Determine the (X, Y) coordinate at the center of the cell enclosing the given text.  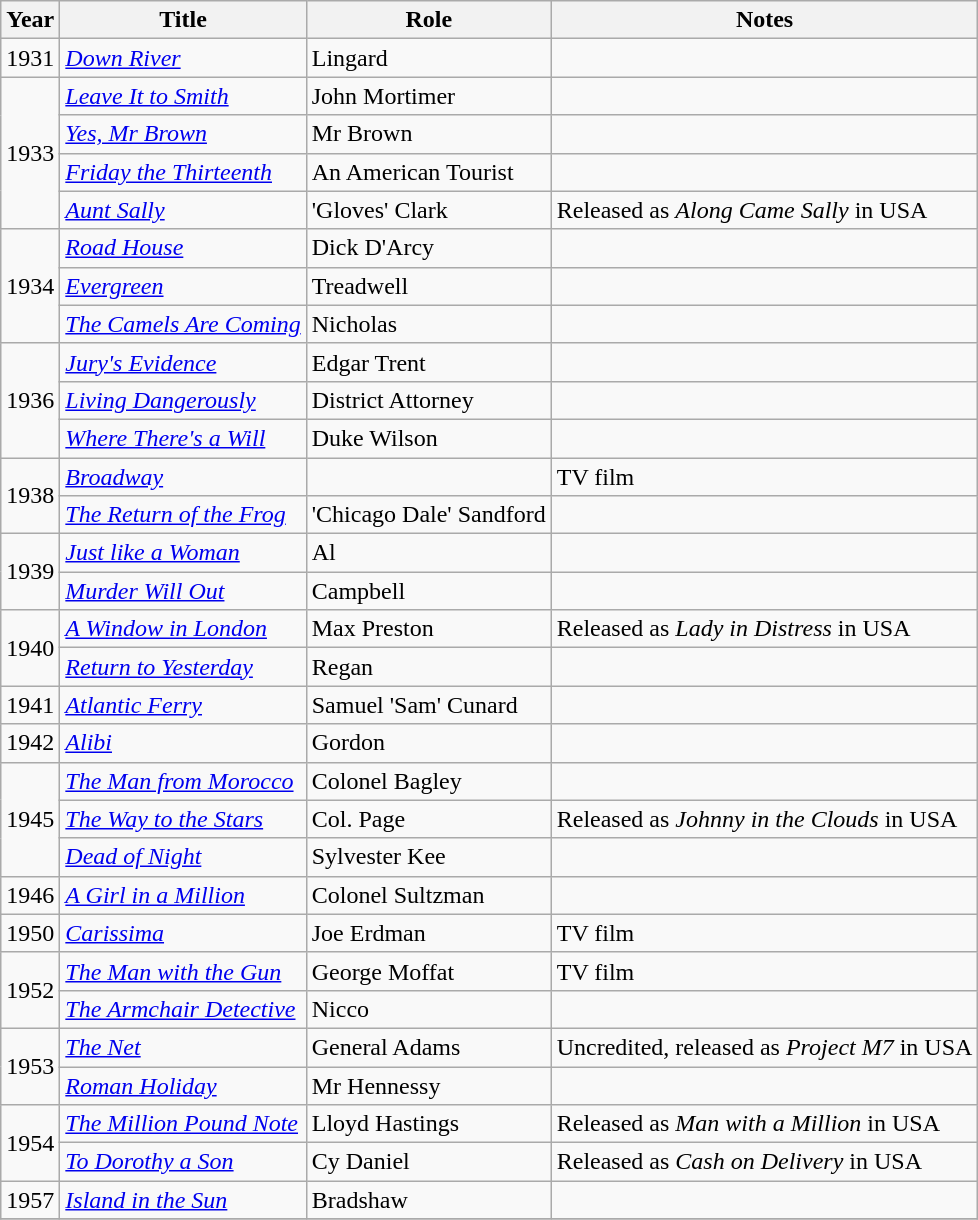
Colonel Sultzman (428, 895)
The Net (183, 1047)
Treadwell (428, 286)
District Attorney (428, 400)
Uncredited, released as Project M7 in USA (764, 1047)
1945 (30, 819)
Broadway (183, 477)
Dick D'Arcy (428, 248)
Edgar Trent (428, 362)
John Mortimer (428, 96)
Dead of Night (183, 857)
Duke Wilson (428, 438)
Roman Holiday (183, 1085)
Al (428, 553)
Yes, Mr Brown (183, 134)
1942 (30, 743)
Lingard (428, 58)
Max Preston (428, 629)
1946 (30, 895)
Nicco (428, 1009)
1934 (30, 286)
Down River (183, 58)
Cy Daniel (428, 1162)
The Camels Are Coming (183, 324)
1950 (30, 933)
Friday the Thirteenth (183, 172)
Murder Will Out (183, 591)
1940 (30, 648)
Living Dangerously (183, 400)
1953 (30, 1066)
The Return of the Frog (183, 515)
'Chicago Dale' Sandford (428, 515)
Joe Erdman (428, 933)
Title (183, 20)
Released as Man with a Million in USA (764, 1124)
Where There's a Will (183, 438)
Role (428, 20)
1938 (30, 496)
George Moffat (428, 971)
Carissima (183, 933)
Col. Page (428, 819)
Road House (183, 248)
A Window in London (183, 629)
1952 (30, 990)
Campbell (428, 591)
Released as Johnny in the Clouds in USA (764, 819)
Notes (764, 20)
Mr Hennessy (428, 1085)
General Adams (428, 1047)
Colonel Bagley (428, 781)
Released as Cash on Delivery in USA (764, 1162)
Just like a Woman (183, 553)
Year (30, 20)
Sylvester Kee (428, 857)
Evergreen (183, 286)
1939 (30, 572)
The Man with the Gun (183, 971)
1936 (30, 400)
1954 (30, 1143)
The Way to the Stars (183, 819)
The Million Pound Note (183, 1124)
An American Tourist (428, 172)
Aunt Sally (183, 210)
'Gloves' Clark (428, 210)
Lloyd Hastings (428, 1124)
1933 (30, 153)
To Dorothy a Son (183, 1162)
Island in the Sun (183, 1200)
Return to Yesterday (183, 667)
Alibi (183, 743)
The Armchair Detective (183, 1009)
Leave It to Smith (183, 96)
Jury's Evidence (183, 362)
A Girl in a Million (183, 895)
Mr Brown (428, 134)
Bradshaw (428, 1200)
The Man from Morocco (183, 781)
1931 (30, 58)
Atlantic Ferry (183, 705)
Nicholas (428, 324)
Released as Lady in Distress in USA (764, 629)
1957 (30, 1200)
Gordon (428, 743)
Released as Along Came Sally in USA (764, 210)
Regan (428, 667)
Samuel 'Sam' Cunard (428, 705)
1941 (30, 705)
